Detect which cell encompasses the target text, then output its (x, y) center coordinate. 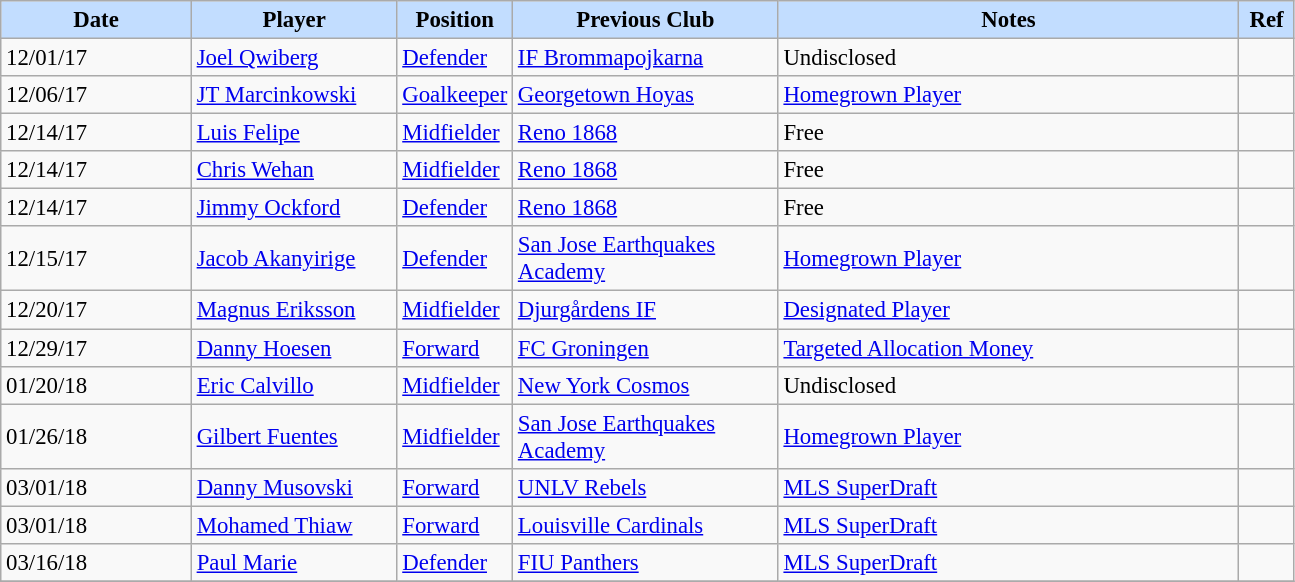
Previous Club (646, 20)
Louisville Cardinals (646, 525)
Georgetown Hoyas (646, 95)
Position (455, 20)
Player (294, 20)
Paul Marie (294, 563)
Date (96, 20)
UNLV Rebels (646, 487)
New York Cosmos (646, 385)
Jimmy Ockford (294, 208)
12/15/17 (96, 258)
12/20/17 (96, 310)
01/20/18 (96, 385)
Designated Player (1008, 310)
Goalkeeper (455, 95)
03/16/18 (96, 563)
FIU Panthers (646, 563)
12/29/17 (96, 348)
Danny Musovski (294, 487)
IF Brommapojkarna (646, 58)
JT Marcinkowski (294, 95)
Eric Calvillo (294, 385)
Magnus Eriksson (294, 310)
Chris Wehan (294, 170)
Mohamed Thiaw (294, 525)
Notes (1008, 20)
Jacob Akanyirige (294, 258)
Gilbert Fuentes (294, 436)
Djurgårdens IF (646, 310)
01/26/18 (96, 436)
Joel Qwiberg (294, 58)
Luis Felipe (294, 133)
Targeted Allocation Money (1008, 348)
FC Groningen (646, 348)
12/01/17 (96, 58)
Ref (1267, 20)
12/06/17 (96, 95)
Danny Hoesen (294, 348)
